Pinpoint the cell where the given text exists, returning its (x, y) midpoint coordinate. 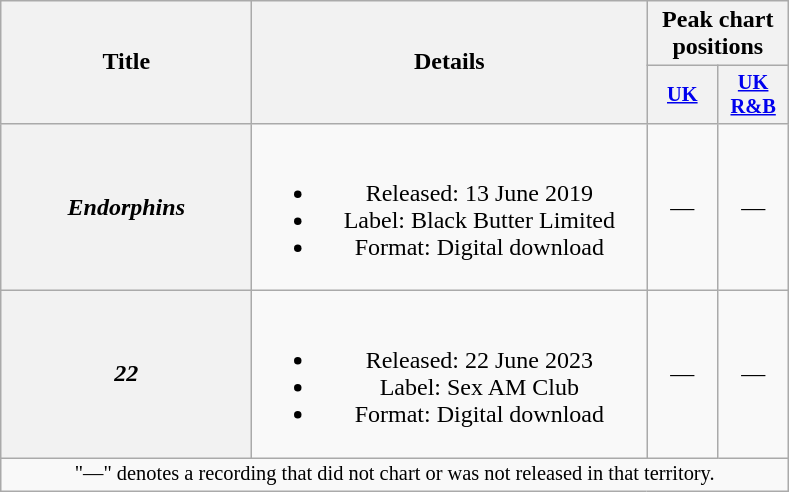
Title (126, 62)
UK R&B (754, 95)
Released: 22 June 2023Label: Sex AM ClubFormat: Digital download (450, 374)
Released: 13 June 2019Label: Black Butter LimitedFormat: Digital download (450, 206)
"—" denotes a recording that did not chart or was not released in that territory. (395, 475)
Peak chart positions (718, 34)
UK (682, 95)
22 (126, 374)
Endorphins (126, 206)
Details (450, 62)
